Capture the cell that displays the provided text and extract its [x, y] central coordinate. 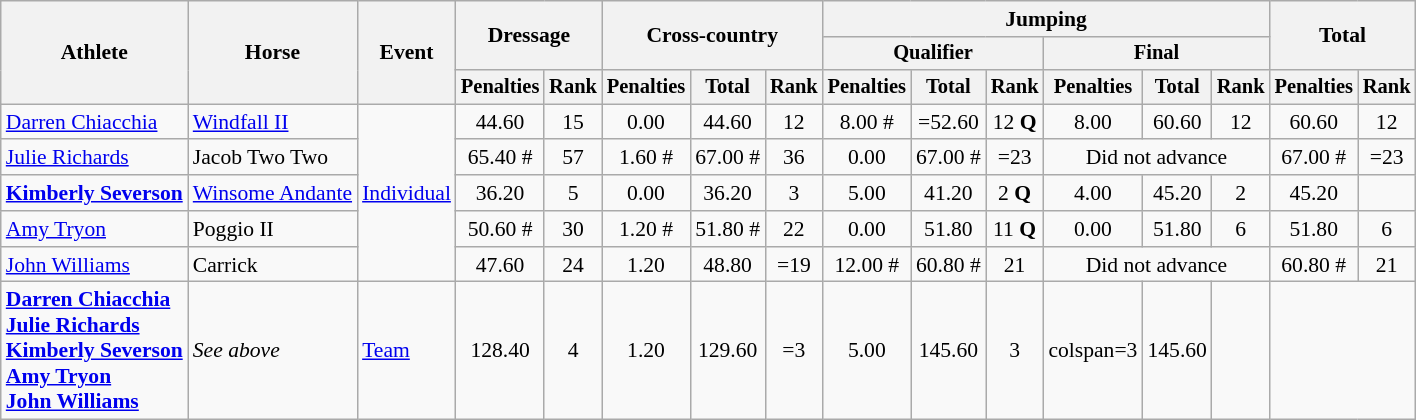
11 Q [1015, 229]
Cross-country [712, 36]
22 [794, 229]
48.80 [728, 265]
Team [406, 351]
=3 [794, 351]
47.60 [500, 265]
4.00 [1092, 193]
12 Q [1015, 122]
Athlete [94, 52]
John Williams [94, 265]
2 [1241, 193]
36 [794, 158]
Dressage [529, 36]
128.40 [500, 351]
1.60 # [646, 158]
Horse [272, 52]
=52.60 [948, 122]
Carrick [272, 265]
Jacob Two Two [272, 158]
Qualifier [934, 54]
Julie Richards [94, 158]
=19 [794, 265]
57 [573, 158]
65.40 # [500, 158]
50.60 # [500, 229]
Final [1156, 54]
5 [573, 193]
2 Q [1015, 193]
51.80 # [728, 229]
8.00 [1092, 122]
Darren Chiacchia [94, 122]
Individual [406, 193]
12.00 # [867, 265]
Event [406, 52]
See above [272, 351]
129.60 [728, 351]
Windfall II [272, 122]
Poggio II [272, 229]
1.20 # [646, 229]
Darren ChiacchiaJulie RichardsKimberly SeversonAmy TryonJohn Williams [94, 351]
15 [573, 122]
colspan=3 [1092, 351]
Jumping [1046, 19]
8.00 # [867, 122]
24 [573, 265]
Kimberly Severson [94, 193]
41.20 [948, 193]
Winsome Andante [272, 193]
4 [573, 351]
30 [573, 229]
Amy Tryon [94, 229]
